Pinpoint the cell where the given text exists, returning its (X, Y) midpoint coordinate. 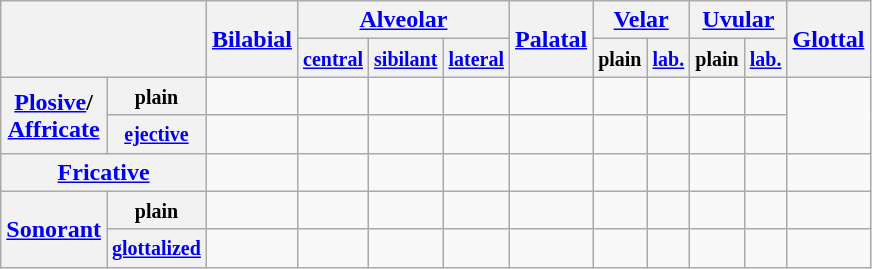
Fricative (104, 172)
sibilant (406, 58)
Glottal (828, 39)
Palatal (552, 39)
Plosive/Affricate (54, 115)
Sonorant (54, 229)
central (334, 58)
lateral (476, 58)
Uvular (738, 20)
Alveolar (404, 20)
Bilabial (252, 39)
Velar (642, 20)
ejective (156, 134)
glottalized (156, 248)
